Pinpoint the cell where the given text exists, returning its (X, Y) midpoint coordinate. 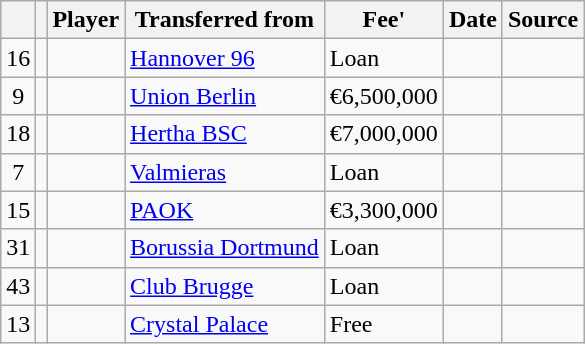
€7,000,000 (384, 134)
31 (18, 248)
Club Brugge (225, 286)
PAOK (225, 210)
€6,500,000 (384, 96)
7 (18, 172)
Union Berlin (225, 96)
16 (18, 58)
Crystal Palace (225, 324)
Transferred from (225, 20)
Player (86, 20)
Hertha BSC (225, 134)
13 (18, 324)
Valmieras (225, 172)
Borussia Dortmund (225, 248)
9 (18, 96)
18 (18, 134)
15 (18, 210)
Source (542, 20)
Hannover 96 (225, 58)
Date (472, 20)
43 (18, 286)
Free (384, 324)
Fee' (384, 20)
€3,300,000 (384, 210)
